From the cell containing the given text, extract its center point as [X, Y] coordinate. 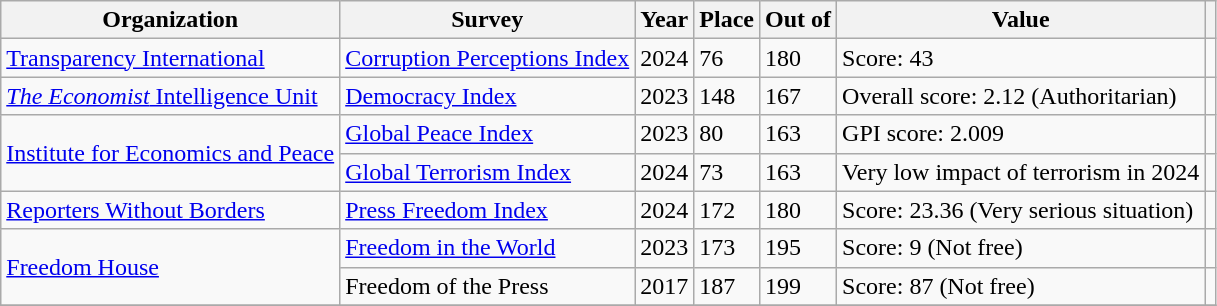
Freedom in the World [488, 248]
Value [1021, 20]
Place [727, 20]
199 [798, 286]
Score: 9 (Not free) [1021, 248]
195 [798, 248]
Corruption Perceptions Index [488, 58]
Freedom of the Press [488, 286]
Global Peace Index [488, 134]
Out of [798, 20]
Freedom House [170, 267]
Reporters Without Borders [170, 210]
80 [727, 134]
Institute for Economics and Peace [170, 153]
Overall score: 2.12 (Authoritarian) [1021, 96]
Transparency International [170, 58]
Survey [488, 20]
173 [727, 248]
Score: 23.36 (Very serious situation) [1021, 210]
Year [664, 20]
Global Terrorism Index [488, 172]
Very low impact of terrorism in 2024 [1021, 172]
172 [727, 210]
Democracy Index [488, 96]
Score: 43 [1021, 58]
Press Freedom Index [488, 210]
GPI score: 2.009 [1021, 134]
Organization [170, 20]
76 [727, 58]
2017 [664, 286]
167 [798, 96]
The Economist Intelligence Unit [170, 96]
148 [727, 96]
187 [727, 286]
73 [727, 172]
Score: 87 (Not free) [1021, 286]
